Capture the cell that displays the provided text and extract its [x, y] central coordinate. 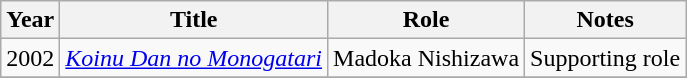
Notes [606, 20]
Year [30, 20]
Title [194, 20]
Role [426, 20]
Madoka Nishizawa [426, 58]
2002 [30, 58]
Koinu Dan no Monogatari [194, 58]
Supporting role [606, 58]
